Locate the cell with the specified text and output its (x, y) center coordinate. 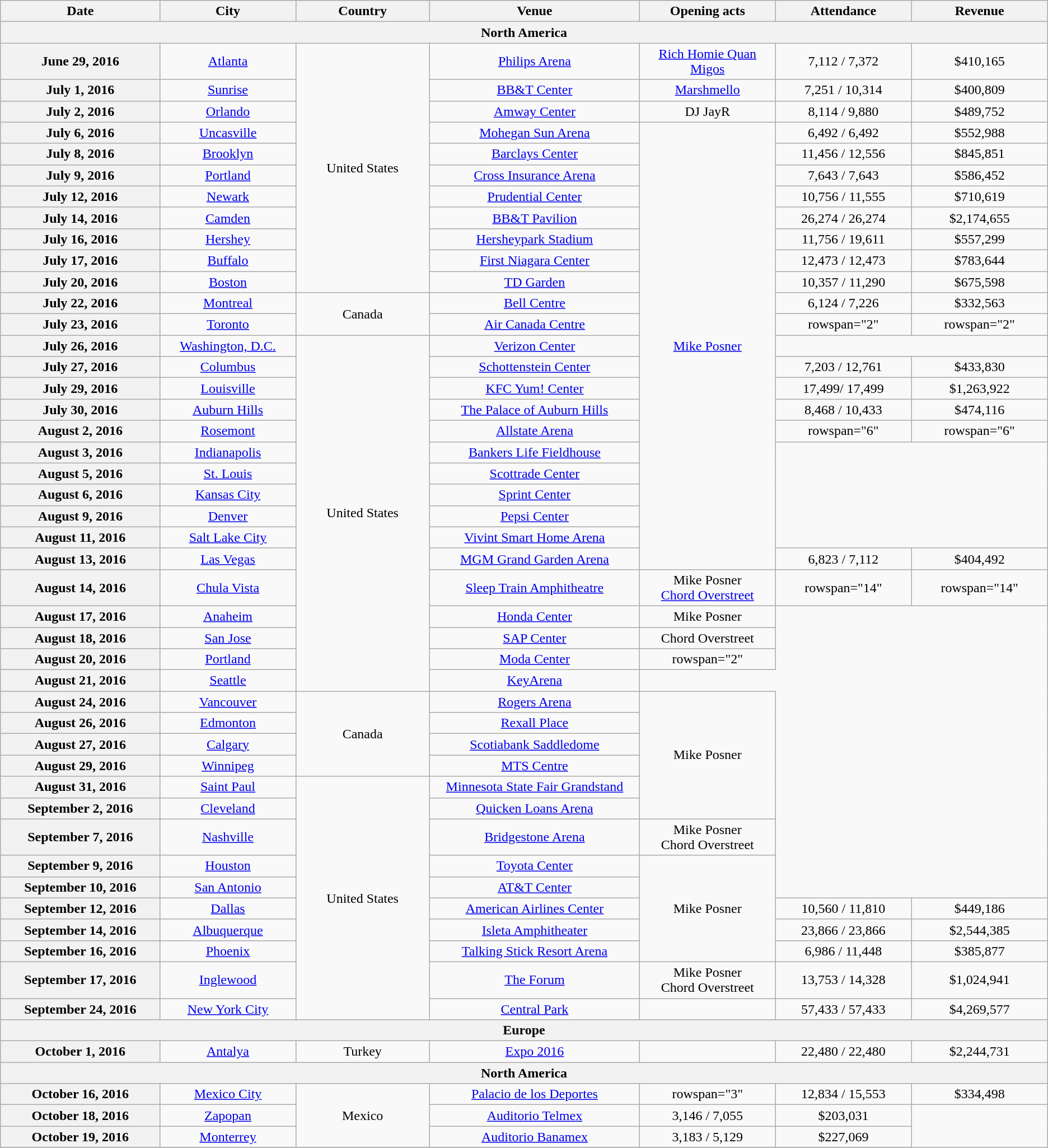
July 17, 2016 (81, 260)
Country (363, 11)
AT&T Center (534, 887)
12,834 / 15,553 (843, 1094)
Monterrey (228, 1137)
Scotiabank Saddledome (534, 744)
SAP Center (534, 638)
Date (81, 11)
September 24, 2016 (81, 1009)
Kansas City (228, 495)
Zapopan (228, 1116)
TD Garden (534, 282)
San Antonio (228, 887)
The Palace of Auburn Hills (534, 410)
Houston (228, 866)
Toronto (228, 325)
7,112 / 7,372 (843, 62)
7,643 / 7,643 (843, 175)
August 9, 2016 (81, 516)
July 8, 2016 (81, 154)
Chord Overstreet (708, 638)
August 6, 2016 (81, 495)
San Jose (228, 638)
$2,244,731 (980, 1052)
$675,598 (980, 282)
Seattle (228, 681)
August 18, 2016 (81, 638)
Philips Arena (534, 62)
July 27, 2016 (81, 367)
Brooklyn (228, 154)
Anaheim (228, 616)
August 5, 2016 (81, 474)
$410,165 (980, 62)
Talking Stick Resort Arena (534, 951)
Schottenstein Center (534, 367)
July 29, 2016 (81, 388)
Camden (228, 218)
Rexall Place (534, 723)
Minnesota State Fair Grandstand (534, 787)
August 14, 2016 (81, 588)
St. Louis (228, 474)
Attendance (843, 11)
August 21, 2016 (81, 681)
17,499/ 17,499 (843, 388)
Palacio de los Deportes (534, 1094)
Antalya (228, 1052)
First Niagara Center (534, 260)
3,146 / 7,055 (708, 1116)
September 9, 2016 (81, 866)
13,753 / 14,328 (843, 980)
Bankers Life Fieldhouse (534, 452)
$385,877 (980, 951)
6,124 / 7,226 (843, 303)
Sunrise (228, 90)
Central Park (534, 1009)
July 16, 2016 (81, 239)
8,468 / 10,433 (843, 410)
11,456 / 12,556 (843, 154)
Vivint Smart Home Arena (534, 537)
MTS Centre (534, 766)
August 11, 2016 (81, 537)
Marshmello (708, 90)
August 3, 2016 (81, 452)
$400,809 (980, 90)
$203,031 (843, 1116)
Isleta Amphitheater (534, 930)
September 10, 2016 (81, 887)
Air Canada Centre (534, 325)
August 24, 2016 (81, 702)
3,183 / 5,129 (708, 1137)
August 17, 2016 (81, 616)
July 23, 2016 (81, 325)
August 29, 2016 (81, 766)
October 1, 2016 (81, 1052)
September 2, 2016 (81, 808)
KFC Yum! Center (534, 388)
6,986 / 11,448 (843, 951)
Bell Centre (534, 303)
Newark (228, 196)
Orlando (228, 111)
Moda Center (534, 659)
Cross Insurance Arena (534, 175)
Chula Vista (228, 588)
MGM Grand Garden Arena (534, 559)
Toyota Center (534, 866)
Prudential Center (534, 196)
July 14, 2016 (81, 218)
Nashville (228, 837)
October 18, 2016 (81, 1116)
Rogers Arena (534, 702)
Sprint Center (534, 495)
Edmonton (228, 723)
September 7, 2016 (81, 837)
rowspan="3" (708, 1094)
Louisville (228, 388)
11,756 / 19,611 (843, 239)
July 22, 2016 (81, 303)
American Airlines Center (534, 908)
Indianapolis (228, 452)
Phoenix (228, 951)
Denver (228, 516)
August 27, 2016 (81, 744)
Auditorio Telmex (534, 1116)
$552,988 (980, 133)
Expo 2016 (534, 1052)
August 2, 2016 (81, 431)
August 13, 2016 (81, 559)
October 16, 2016 (81, 1094)
22,480 / 22,480 (843, 1052)
BB&T Center (534, 90)
Hersheypark Stadium (534, 239)
Turkey (363, 1052)
Honda Center (534, 616)
$2,544,385 (980, 930)
Barclays Center (534, 154)
July 6, 2016 (81, 133)
$433,830 (980, 367)
$332,563 (980, 303)
Dallas (228, 908)
Opening acts (708, 11)
Inglewood (228, 980)
July 20, 2016 (81, 282)
October 19, 2016 (81, 1137)
August 26, 2016 (81, 723)
DJ JayR (708, 111)
7,251 / 10,314 (843, 90)
6,823 / 7,112 (843, 559)
Columbus (228, 367)
July 26, 2016 (81, 346)
6,492 / 6,492 (843, 133)
Europe (524, 1030)
July 12, 2016 (81, 196)
$783,644 (980, 260)
Uncasville (228, 133)
10,756 / 11,555 (843, 196)
City (228, 11)
Albuquerque (228, 930)
23,866 / 23,866 (843, 930)
Bridgestone Arena (534, 837)
12,473 / 12,473 (843, 260)
Calgary (228, 744)
Rosemont (228, 431)
Scottrade Center (534, 474)
Venue (534, 11)
Salt Lake City (228, 537)
57,433 / 57,433 (843, 1009)
$710,619 (980, 196)
September 16, 2016 (81, 951)
BB&T Pavilion (534, 218)
Allstate Arena (534, 431)
$557,299 (980, 239)
September 12, 2016 (81, 908)
$227,069 (843, 1137)
July 9, 2016 (81, 175)
Mexico (363, 1116)
July 2, 2016 (81, 111)
$2,174,655 (980, 218)
Rich Homie QuanMigos (708, 62)
Las Vegas (228, 559)
Hershey (228, 239)
Montreal (228, 303)
Pepsi Center (534, 516)
KeyArena (534, 681)
$4,269,577 (980, 1009)
10,560 / 11,810 (843, 908)
Atlanta (228, 62)
Winnipeg (228, 766)
Boston (228, 282)
New York City (228, 1009)
September 14, 2016 (81, 930)
Saint Paul (228, 787)
10,357 / 11,290 (843, 282)
$1,263,922 (980, 388)
$334,498 (980, 1094)
Quicken Loans Arena (534, 808)
Auditorio Banamex (534, 1137)
Vancouver (228, 702)
August 31, 2016 (81, 787)
September 17, 2016 (81, 980)
$586,452 (980, 175)
$845,851 (980, 154)
June 29, 2016 (81, 62)
7,203 / 12,761 (843, 367)
$1,024,941 (980, 980)
Mohegan Sun Arena (534, 133)
July 1, 2016 (81, 90)
Verizon Center (534, 346)
$474,116 (980, 410)
$489,752 (980, 111)
Revenue (980, 11)
July 30, 2016 (81, 410)
Sleep Train Amphitheatre (534, 588)
August 20, 2016 (81, 659)
26,274 / 26,274 (843, 218)
$449,186 (980, 908)
The Forum (534, 980)
Buffalo (228, 260)
8,114 / 9,880 (843, 111)
Auburn Hills (228, 410)
Cleveland (228, 808)
Washington, D.C. (228, 346)
$404,492 (980, 559)
Amway Center (534, 111)
Mexico City (228, 1094)
